Extract the [X, Y] coordinate from the center of the cell holding the provided text.  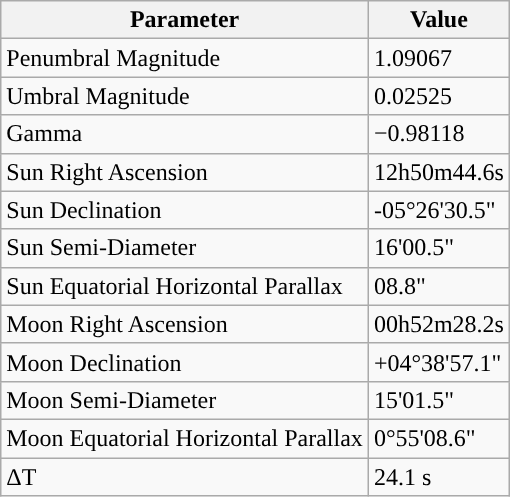
Sun Right Ascension [185, 172]
-05°26'30.5" [438, 210]
0.02525 [438, 96]
+04°38'57.1" [438, 362]
Sun Semi-Diameter [185, 248]
12h50m44.6s [438, 172]
Gamma [185, 134]
24.1 s [438, 477]
16'00.5" [438, 248]
Moon Equatorial Horizontal Parallax [185, 438]
Moon Semi-Diameter [185, 400]
−0.98118 [438, 134]
Moon Declination [185, 362]
Parameter [185, 20]
1.09067 [438, 58]
Penumbral Magnitude [185, 58]
ΔT [185, 477]
Value [438, 20]
Sun Equatorial Horizontal Parallax [185, 286]
Umbral Magnitude [185, 96]
15'01.5" [438, 400]
00h52m28.2s [438, 324]
Sun Declination [185, 210]
Moon Right Ascension [185, 324]
08.8" [438, 286]
0°55'08.6" [438, 438]
